Find where the given text appears and provide that cell's center as [x, y] coordinate. 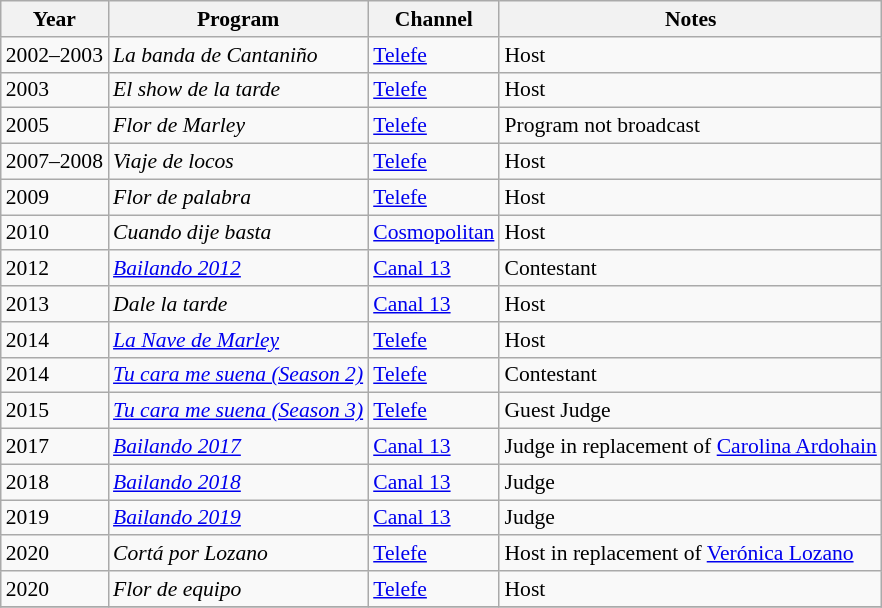
Cosmopolitan [434, 233]
Guest Judge [690, 411]
Flor de equipo [238, 589]
Notes [690, 19]
Judge in replacement of Carolina Ardohain [690, 447]
Cuando dije basta [238, 233]
2012 [54, 269]
2017 [54, 447]
2002–2003 [54, 55]
2005 [54, 126]
El show de la tarde [238, 90]
La banda de Cantaniño [238, 55]
2007–2008 [54, 162]
2019 [54, 518]
Year [54, 19]
2018 [54, 482]
Flor de palabra [238, 197]
Bailando 2019 [238, 518]
Flor de Marley [238, 126]
2015 [54, 411]
La Nave de Marley [238, 340]
Tu cara me suena (Season 2) [238, 375]
Program not broadcast [690, 126]
Cortá por Lozano [238, 554]
2003 [54, 90]
Tu cara me suena (Season 3) [238, 411]
2013 [54, 304]
Bailando 2018 [238, 482]
Channel [434, 19]
Bailando 2012 [238, 269]
2009 [54, 197]
Bailando 2017 [238, 447]
Program [238, 19]
Viaje de locos [238, 162]
Dale la tarde [238, 304]
Host in replacement of Verónica Lozano [690, 554]
2010 [54, 233]
